For the text-containing cell, return its midpoint in (x, y) coordinate format. 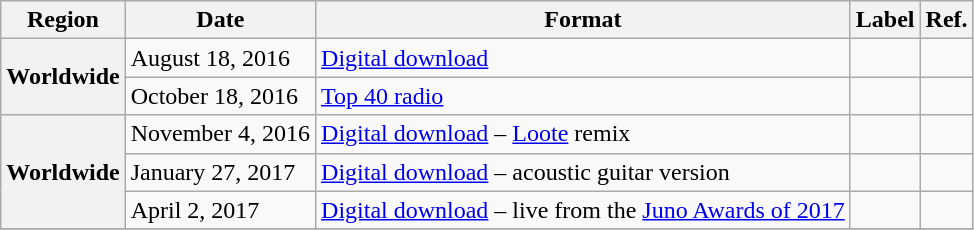
October 18, 2016 (220, 96)
Digital download – Loote remix (584, 134)
August 18, 2016 (220, 58)
Top 40 radio (584, 96)
Date (220, 20)
April 2, 2017 (220, 210)
Digital download – acoustic guitar version (584, 172)
Region (63, 20)
Digital download – live from the Juno Awards of 2017 (584, 210)
November 4, 2016 (220, 134)
January 27, 2017 (220, 172)
Digital download (584, 58)
Ref. (946, 20)
Label (885, 20)
Format (584, 20)
